Find where the given text appears and provide that cell's center as [x, y] coordinate. 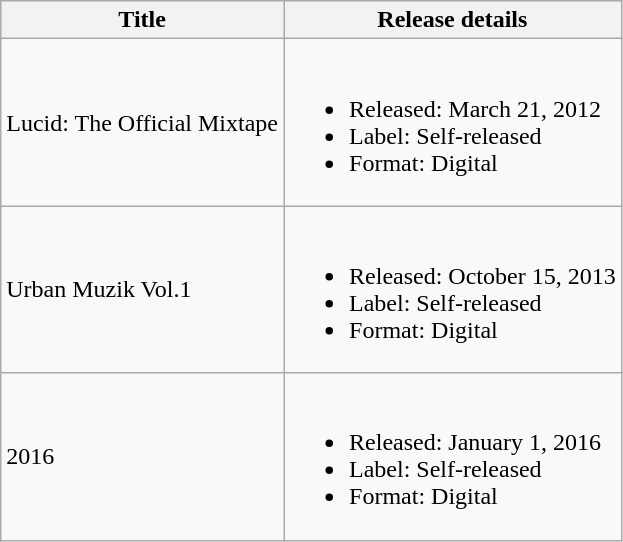
Urban Muzik Vol.1 [142, 290]
2016 [142, 456]
Released: March 21, 2012Label: Self-releasedFormat: Digital [453, 122]
Release details [453, 20]
Title [142, 20]
Released: January 1, 2016Label: Self-releasedFormat: Digital [453, 456]
Released: October 15, 2013Label: Self-releasedFormat: Digital [453, 290]
Lucid: The Official Mixtape [142, 122]
